Return the (X, Y) coordinate for the center point of the cell that contains the specified text.  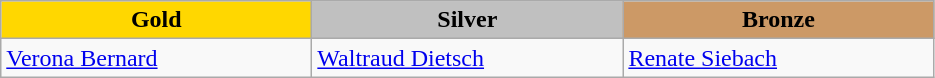
Gold (156, 20)
Renate Siebach (778, 58)
Waltraud Dietsch (468, 58)
Verona Bernard (156, 58)
Silver (468, 20)
Bronze (778, 20)
